Return [x, y] of the center of cell containing provided text 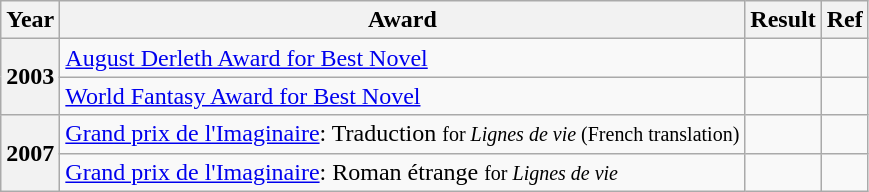
2007 [30, 153]
Grand prix de l'Imaginaire: Traduction for Lignes de vie (French translation) [402, 134]
Ref [844, 20]
Year [30, 20]
August Derleth Award for Best Novel [402, 58]
Result [783, 20]
World Fantasy Award for Best Novel [402, 96]
2003 [30, 77]
Grand prix de l'Imaginaire: Roman étrange for Lignes de vie [402, 172]
Award [402, 20]
